Capture the cell that displays the provided text and extract its [x, y] central coordinate. 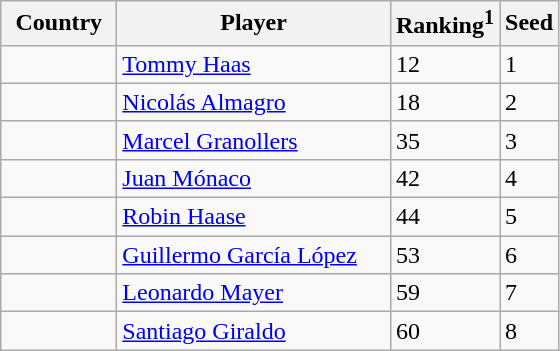
1 [530, 64]
3 [530, 140]
2 [530, 102]
Leonardo Mayer [254, 293]
Player [254, 24]
Nicolás Almagro [254, 102]
12 [444, 64]
59 [444, 293]
6 [530, 255]
Juan Mónaco [254, 178]
4 [530, 178]
Country [59, 24]
60 [444, 331]
42 [444, 178]
35 [444, 140]
Tommy Haas [254, 64]
44 [444, 217]
Ranking1 [444, 24]
Santiago Giraldo [254, 331]
Guillermo García López [254, 255]
Seed [530, 24]
Robin Haase [254, 217]
53 [444, 255]
18 [444, 102]
5 [530, 217]
8 [530, 331]
Marcel Granollers [254, 140]
7 [530, 293]
